Provide the [x, y] coordinate of the cell's center where the given text is located.  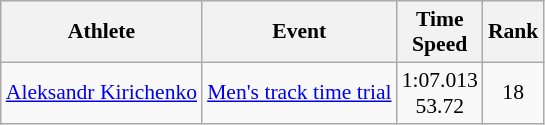
Men's track time trial [299, 92]
18 [514, 92]
Aleksandr Kirichenko [102, 92]
Rank [514, 32]
Athlete [102, 32]
TimeSpeed [440, 32]
1:07.01353.72 [440, 92]
Event [299, 32]
